Return [x, y] of the center of cell containing provided text 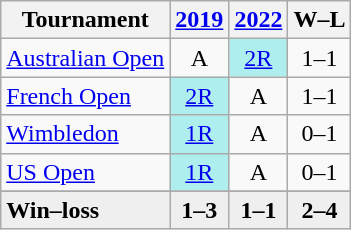
2–4 [320, 210]
2022 [258, 20]
Wimbledon [86, 134]
French Open [86, 96]
US Open [86, 172]
W–L [320, 20]
1–3 [200, 210]
Win–loss [86, 210]
2019 [200, 20]
Tournament [86, 20]
Australian Open [86, 58]
